Scan for the cell matching the given text and deliver its (x, y) coordinate at center. 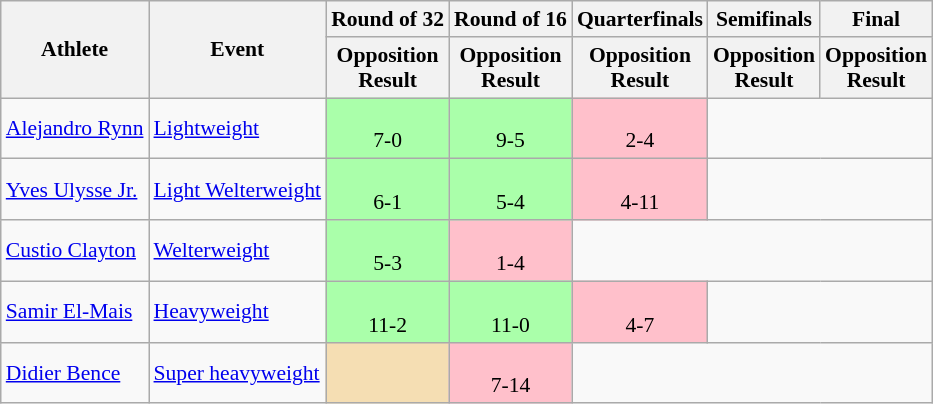
11-2 (388, 312)
Light Welterweight (237, 190)
Didier Bence (75, 372)
Custio Clayton (75, 250)
7-0 (388, 128)
9-5 (510, 128)
Semifinals (764, 19)
Lightweight (237, 128)
6-1 (388, 190)
7-14 (510, 372)
Round of 32 (388, 19)
Athlete (75, 50)
Yves Ulysse Jr. (75, 190)
Welterweight (237, 250)
Final (876, 19)
4-7 (640, 312)
Super heavyweight (237, 372)
11-0 (510, 312)
2-4 (640, 128)
4-11 (640, 190)
5-4 (510, 190)
Heavyweight (237, 312)
Alejandro Rynn (75, 128)
Samir El-Mais (75, 312)
Quarterfinals (640, 19)
5-3 (388, 250)
Event (237, 50)
Round of 16 (510, 19)
1-4 (510, 250)
